For the text-containing cell, return its midpoint in [X, Y] coordinate format. 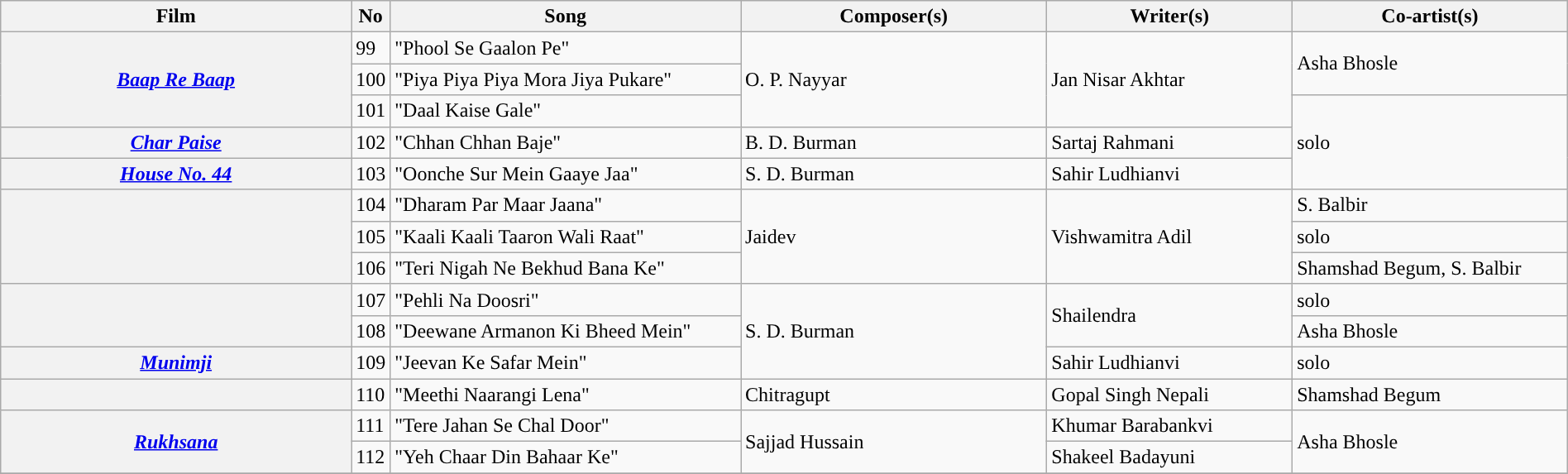
"Kaali Kaali Taaron Wali Raat" [566, 237]
99 [370, 48]
Shamshad Begum, S. Balbir [1431, 268]
"Meethi Naarangi Lena" [566, 395]
Khumar Barabankvi [1169, 426]
Baap Re Baap [176, 79]
"Phool Se Gaalon Pe" [566, 48]
107 [370, 299]
"Dharam Par Maar Jaana" [566, 205]
B. D. Burman [894, 142]
100 [370, 79]
Writer(s) [1169, 17]
Char Paise [176, 142]
S. Balbir [1431, 205]
"Yeh Chaar Din Bahaar Ke" [566, 457]
Film [176, 17]
Sartaj Rahmani [1169, 142]
Jan Nisar Akhtar [1169, 79]
Shakeel Badayuni [1169, 457]
108 [370, 331]
106 [370, 268]
No [370, 17]
O. P. Nayyar [894, 79]
Song [566, 17]
"Jeevan Ke Safar Mein" [566, 362]
"Oonche Sur Mein Gaaye Jaa" [566, 174]
Shailendra [1169, 315]
105 [370, 237]
Shamshad Begum [1431, 395]
Composer(s) [894, 17]
110 [370, 395]
109 [370, 362]
"Tere Jahan Se Chal Door" [566, 426]
101 [370, 111]
Sajjad Hussain [894, 442]
"Daal Kaise Gale" [566, 111]
111 [370, 426]
Jaidev [894, 237]
"Piya Piya Piya Mora Jiya Pukare" [566, 79]
Gopal Singh Nepali [1169, 395]
Vishwamitra Adil [1169, 237]
Munimji [176, 362]
"Chhan Chhan Baje" [566, 142]
102 [370, 142]
House No. 44 [176, 174]
Chitragupt [894, 395]
103 [370, 174]
"Pehli Na Doosri" [566, 299]
Co-artist(s) [1431, 17]
112 [370, 457]
"Deewane Armanon Ki Bheed Mein" [566, 331]
Rukhsana [176, 442]
104 [370, 205]
"Teri Nigah Ne Bekhud Bana Ke" [566, 268]
